Output the [X, Y] coordinate of the center of the cell containing the given text.  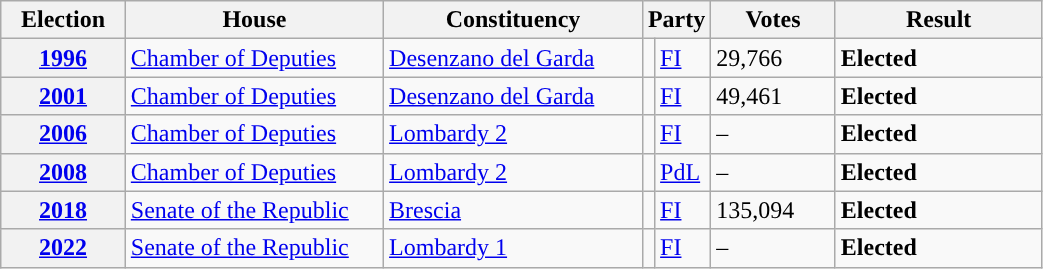
Lombardy 1 [514, 248]
Party [676, 20]
2008 [64, 172]
2018 [64, 210]
2001 [64, 96]
Votes [773, 20]
1996 [64, 58]
135,094 [773, 210]
2022 [64, 248]
Result [938, 20]
Constituency [514, 20]
Brescia [514, 210]
House [254, 20]
29,766 [773, 58]
PdL [683, 172]
49,461 [773, 96]
2006 [64, 134]
Election [64, 20]
